From the cell containing the given text, extract its center point as (X, Y) coordinate. 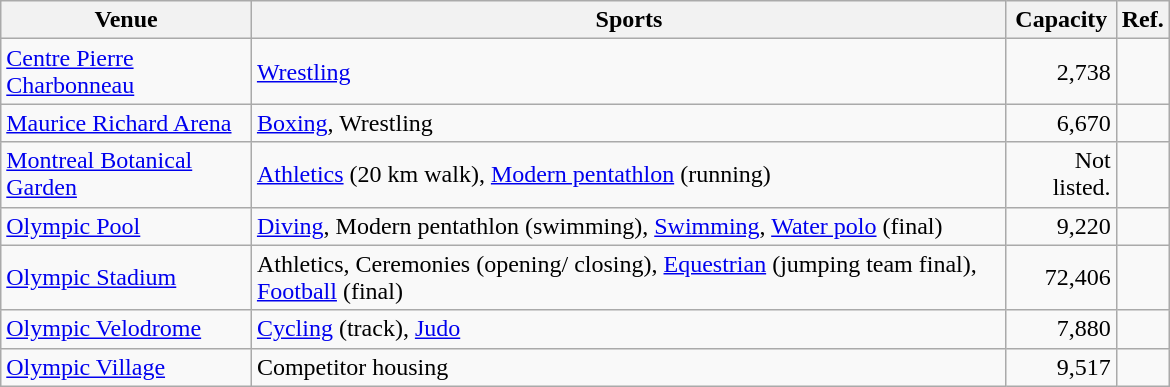
Olympic Village (126, 367)
Capacity (1061, 20)
Competitor housing (628, 367)
9,220 (1061, 226)
Athletics (20 km walk), Modern pentathlon (running) (628, 174)
Maurice Richard Arena (126, 123)
9,517 (1061, 367)
Olympic Velodrome (126, 329)
Venue (126, 20)
Olympic Pool (126, 226)
Athletics, Ceremonies (opening/ closing), Equestrian (jumping team final), Football (final) (628, 278)
Centre Pierre Charbonneau (126, 72)
6,670 (1061, 123)
Boxing, Wrestling (628, 123)
Montreal Botanical Garden (126, 174)
Olympic Stadium (126, 278)
Sports (628, 20)
Cycling (track), Judo (628, 329)
7,880 (1061, 329)
72,406 (1061, 278)
2,738 (1061, 72)
Ref. (1142, 20)
Not listed. (1061, 174)
Wrestling (628, 72)
Diving, Modern pentathlon (swimming), Swimming, Water polo (final) (628, 226)
